Scan for the cell matching the given text and deliver its (x, y) coordinate at center. 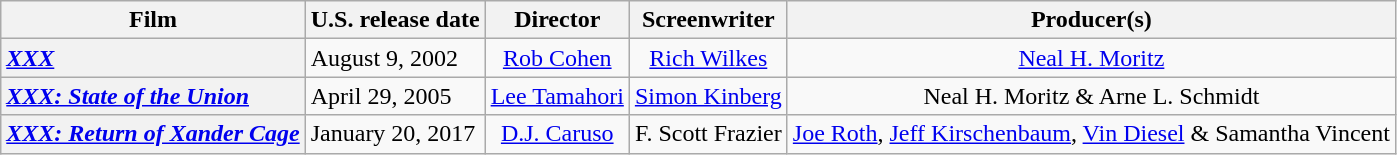
January 20, 2017 (395, 134)
Neal H. Moritz (1091, 58)
F. Scott Frazier (708, 134)
Joe Roth, Jeff Kirschenbaum, Vin Diesel & Samantha Vincent (1091, 134)
XXX: State of the Union (153, 96)
Rob Cohen (557, 58)
Neal H. Moritz & Arne L. Schmidt (1091, 96)
Director (557, 20)
Screenwriter (708, 20)
Rich Wilkes (708, 58)
U.S. release date (395, 20)
Film (153, 20)
April 29, 2005 (395, 96)
XXX: Return of Xander Cage (153, 134)
Producer(s) (1091, 20)
XXX (153, 58)
D.J. Caruso (557, 134)
August 9, 2002 (395, 58)
Simon Kinberg (708, 96)
Lee Tamahori (557, 96)
